Return the [X, Y] coordinate for the center point of the cell that contains the specified text.  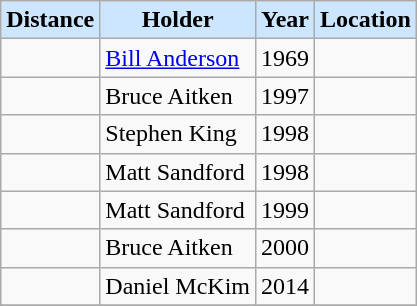
2014 [284, 286]
Daniel McKim [178, 286]
Bill Anderson [178, 58]
1969 [284, 58]
Year [284, 20]
1997 [284, 96]
Holder [178, 20]
2000 [284, 248]
Distance [50, 20]
1999 [284, 210]
Stephen King [178, 134]
Location [366, 20]
